From the cell containing the given text, extract its center point as (X, Y) coordinate. 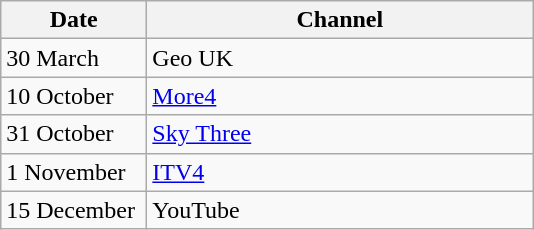
31 October (74, 134)
1 November (74, 172)
Channel (340, 20)
ITV4 (340, 172)
Sky Three (340, 134)
YouTube (340, 210)
10 October (74, 96)
30 March (74, 58)
More4 (340, 96)
Geo UK (340, 58)
15 December (74, 210)
Date (74, 20)
